Capture the cell that displays the provided text and extract its (x, y) central coordinate. 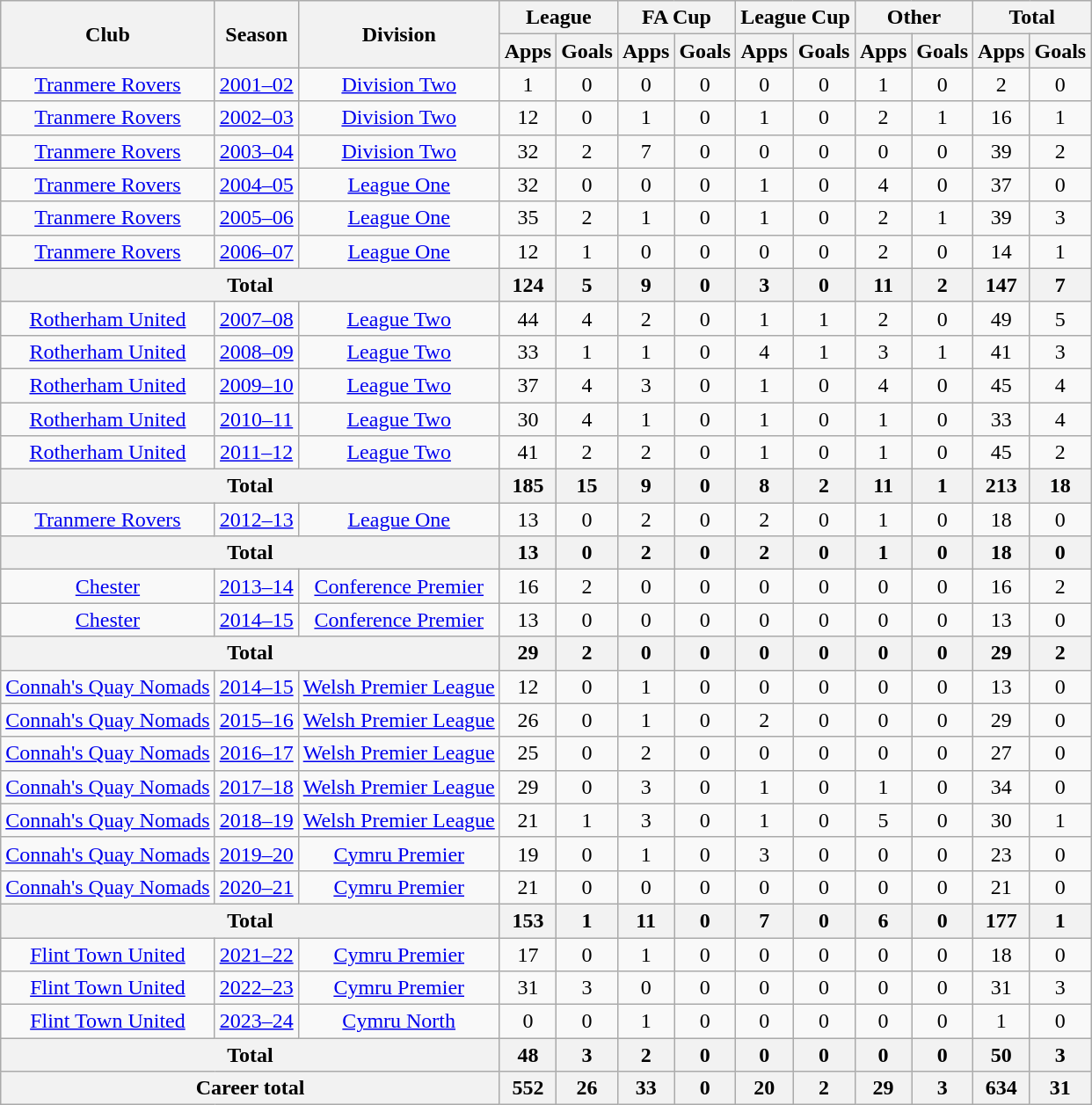
20 (765, 1088)
FA Cup (676, 18)
2011–12 (257, 453)
8 (765, 486)
2023–24 (257, 1021)
2020–21 (257, 887)
124 (528, 285)
Club (107, 34)
552 (528, 1088)
48 (528, 1055)
League Cup (796, 18)
2015–16 (257, 720)
153 (528, 920)
2022–23 (257, 988)
Season (257, 34)
19 (528, 854)
2010–11 (257, 419)
2021–22 (257, 954)
2018–19 (257, 820)
2001–02 (257, 84)
185 (528, 486)
34 (1001, 787)
634 (1001, 1088)
2012–13 (257, 520)
2017–18 (257, 787)
27 (1001, 753)
15 (587, 486)
14 (1001, 251)
League (558, 18)
147 (1001, 285)
25 (528, 753)
2008–09 (257, 352)
2005–06 (257, 218)
17 (528, 954)
213 (1001, 486)
44 (528, 318)
Other (914, 18)
2002–03 (257, 118)
2004–05 (257, 185)
Division (399, 34)
2009–10 (257, 385)
2013–14 (257, 586)
2019–20 (257, 854)
35 (528, 218)
23 (1001, 854)
2007–08 (257, 318)
6 (883, 920)
177 (1001, 920)
Cymru North (399, 1021)
2016–17 (257, 753)
50 (1001, 1055)
Career total (250, 1088)
2003–04 (257, 151)
49 (1001, 318)
2006–07 (257, 251)
